Identify which cell holds the provided text, then report its [x, y] central coordinate. 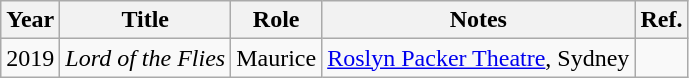
Year [30, 20]
Maurice [276, 58]
Ref. [662, 20]
Title [146, 20]
Lord of the Flies [146, 58]
2019 [30, 58]
Role [276, 20]
Roslyn Packer Theatre, Sydney [478, 58]
Notes [478, 20]
